Return the (X, Y) coordinate for the center point of the cell that contains the specified text.  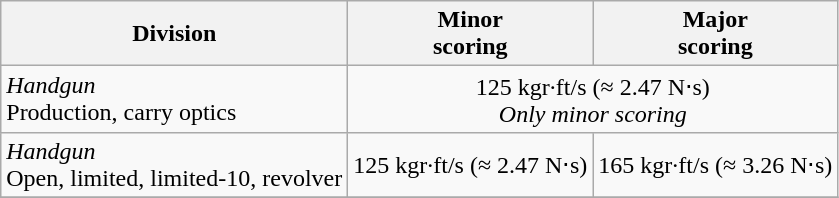
Division (174, 34)
Minor scoring (470, 34)
Handgun Production, carry optics (174, 100)
Handgun Open, limited, limited-10, revolver (174, 164)
125 kgr·ft/s (≈ 2.47 N⋅s) Only minor scoring (593, 100)
165 kgr·ft/s (≈ 3.26 N⋅s) (716, 164)
Major scoring (716, 34)
125 kgr·ft/s (≈ 2.47 N⋅s) (470, 164)
